Find where the given text appears and provide that cell's center as [x, y] coordinate. 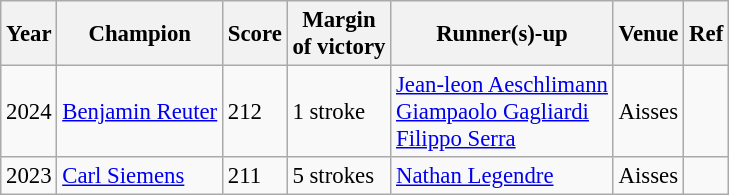
2024 [29, 112]
212 [256, 112]
Venue [648, 34]
Carl Siemens [140, 176]
Champion [140, 34]
Year [29, 34]
5 strokes [339, 176]
1 stroke [339, 112]
Marginof victory [339, 34]
Runner(s)-up [502, 34]
2023 [29, 176]
Ref [706, 34]
Jean-leon Aeschlimann Giampaolo Gagliardi Filippo Serra [502, 112]
211 [256, 176]
Benjamin Reuter [140, 112]
Nathan Legendre [502, 176]
Score [256, 34]
